Provide the [x, y] coordinate of the cell's center where the given text is located.  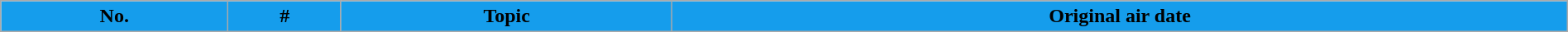
No. [114, 16]
Original air date [1120, 16]
# [284, 16]
Topic [506, 16]
